Determine the (X, Y) coordinate at the center of the cell enclosing the given text.  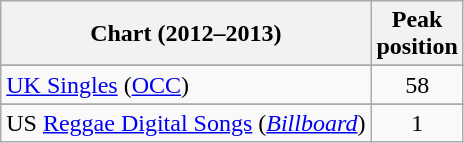
Chart (2012–2013) (186, 34)
1 (417, 123)
US Reggae Digital Songs (Billboard) (186, 123)
Peakposition (417, 34)
UK Singles (OCC) (186, 85)
58 (417, 85)
